Find where the given text appears and provide that cell's center as (X, Y) coordinate. 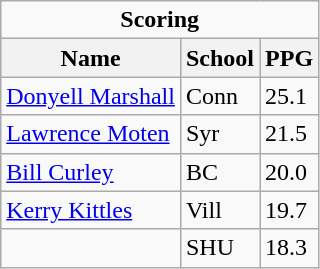
Name (91, 58)
Conn (220, 96)
Donyell Marshall (91, 96)
Kerry Kittles (91, 210)
School (220, 58)
25.1 (290, 96)
Syr (220, 134)
SHU (220, 248)
21.5 (290, 134)
BC (220, 172)
PPG (290, 58)
Lawrence Moten (91, 134)
Scoring (160, 20)
20.0 (290, 172)
18.3 (290, 248)
Bill Curley (91, 172)
19.7 (290, 210)
Vill (220, 210)
